Search for the cell housing the specified text and yield its (X, Y) center coordinate. 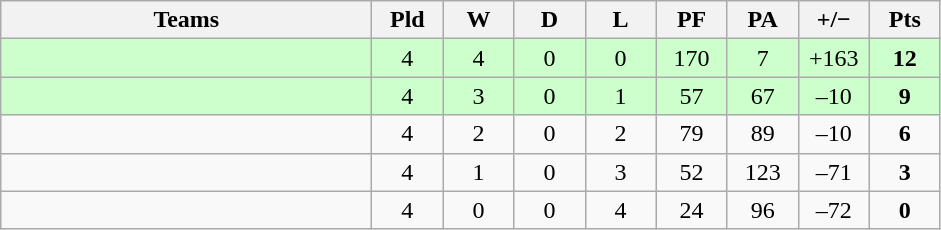
7 (762, 58)
–72 (834, 210)
PF (692, 20)
170 (692, 58)
52 (692, 172)
+/− (834, 20)
24 (692, 210)
PA (762, 20)
W (478, 20)
12 (904, 58)
Pld (408, 20)
D (550, 20)
+163 (834, 58)
Pts (904, 20)
L (620, 20)
123 (762, 172)
67 (762, 96)
–71 (834, 172)
79 (692, 134)
89 (762, 134)
9 (904, 96)
6 (904, 134)
57 (692, 96)
96 (762, 210)
Teams (186, 20)
